Extract the [x, y] coordinate from the center of the cell holding the provided text.  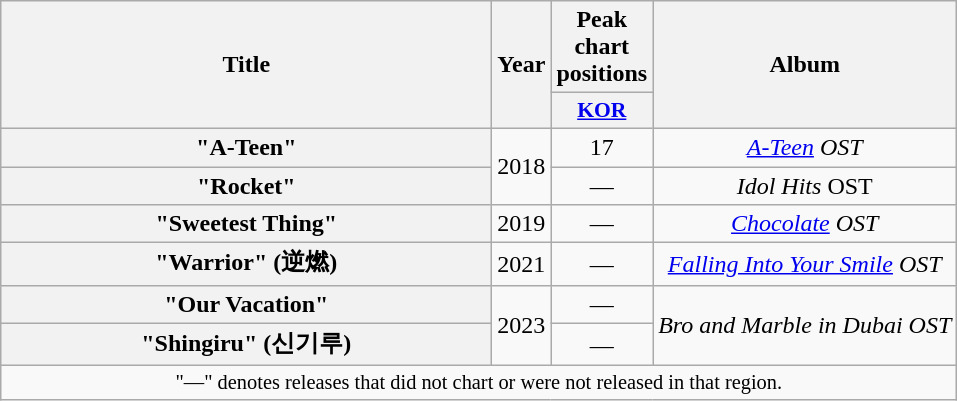
"Our Vacation" [246, 304]
"Sweetest Thing" [246, 224]
Album [805, 65]
17 [602, 147]
"Warrior" (逆燃) [246, 264]
"A-Teen" [246, 147]
Chocolate OST [805, 224]
Bro and Marble in Dubai OST [805, 326]
"—" denotes releases that did not chart or were not released in that region. [479, 383]
2018 [522, 166]
2019 [522, 224]
2021 [522, 264]
Title [246, 65]
2023 [522, 326]
A-Teen OST [805, 147]
Idol Hits OST [805, 185]
"Shingiru" (신기루) [246, 344]
"Rocket" [246, 185]
KOR [602, 111]
Year [522, 65]
Falling Into Your Smile OST [805, 264]
Peak chartpositions [602, 47]
